For the text-containing cell, return its midpoint in [X, Y] coordinate format. 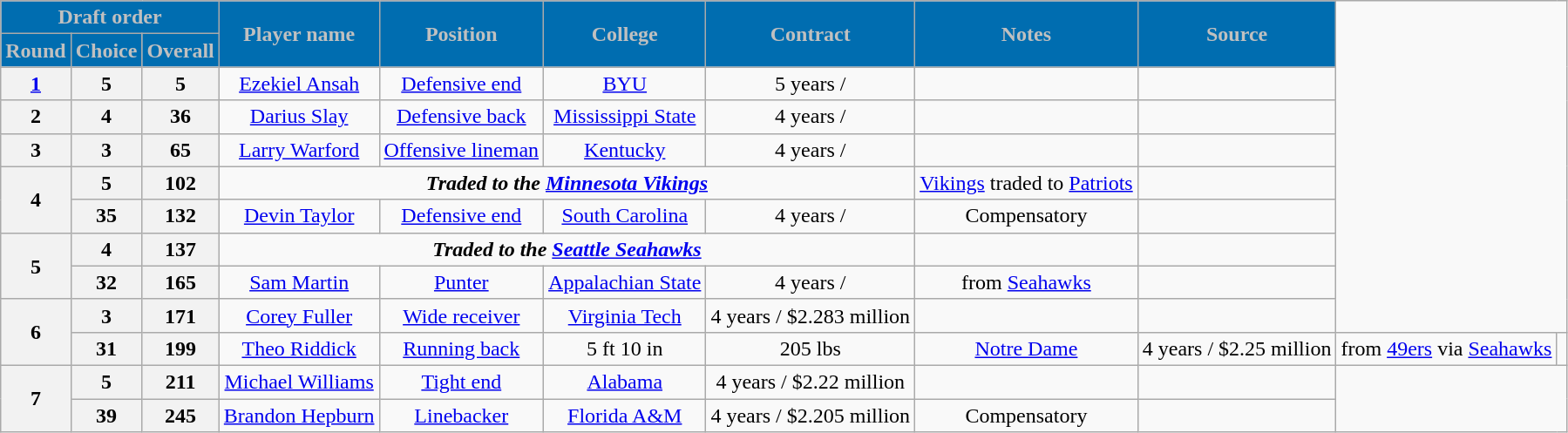
4 years / $2.283 million [811, 315]
4 years / $2.22 million [811, 382]
from 49ers via Seahawks [1447, 348]
Larry Warford [299, 150]
245 [180, 416]
137 [180, 249]
Brandon Hepburn [299, 416]
171 [180, 315]
65 [180, 150]
Virginia Tech [625, 315]
7 [36, 398]
1 [36, 84]
Sam Martin [299, 282]
Mississippi State [625, 117]
Running back [462, 348]
Contract [811, 34]
32 [106, 282]
South Carolina [625, 216]
Florida A&M [625, 416]
Linebacker [462, 416]
Traded to the Seattle Seahawks [567, 249]
205 lbs [811, 348]
Punter [462, 282]
Wide receiver [462, 315]
Round [36, 51]
39 [106, 416]
Theo Riddick [299, 348]
Choice [106, 51]
6 [36, 332]
Position [462, 34]
Corey Fuller [299, 315]
from Seahawks [1027, 282]
31 [106, 348]
4 years / $2.205 million [811, 416]
2 [36, 117]
Overall [180, 51]
Player name [299, 34]
Traded to the Minnesota Vikings [567, 183]
Offensive lineman [462, 150]
165 [180, 282]
Notre Dame [1027, 348]
Darius Slay [299, 117]
199 [180, 348]
Devin Taylor [299, 216]
Defensive back [462, 117]
5 ft 10 in [625, 348]
Tight end [462, 382]
35 [106, 216]
Appalachian State [625, 282]
College [625, 34]
Draft order [110, 17]
Notes [1027, 34]
Michael Williams [299, 382]
132 [180, 216]
36 [180, 117]
Ezekiel Ansah [299, 84]
211 [180, 382]
4 years / $2.25 million [1237, 348]
Source [1237, 34]
Kentucky [625, 150]
5 years / [811, 84]
Vikings traded to Patriots [1027, 183]
Alabama [625, 382]
BYU [625, 84]
102 [180, 183]
